Output the [X, Y] coordinate of the center of the cell containing the given text.  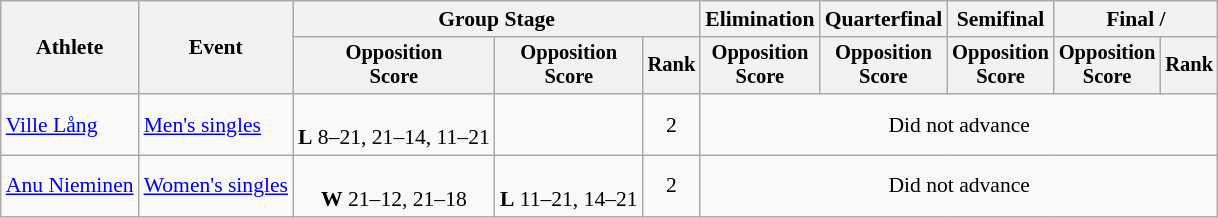
W 21–12, 21–18 [394, 186]
Men's singles [216, 124]
Anu Nieminen [70, 186]
Group Stage [496, 19]
Elimination [760, 19]
Ville Lång [70, 124]
Event [216, 48]
Final / [1136, 19]
Quarterfinal [884, 19]
Women's singles [216, 186]
L 11–21, 14–21 [569, 186]
Athlete [70, 48]
Semifinal [1000, 19]
L 8–21, 21–14, 11–21 [394, 124]
